For the text-containing cell, return its midpoint in (x, y) coordinate format. 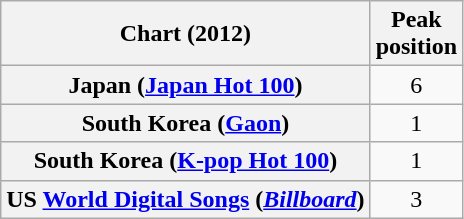
South Korea (K-pop Hot 100) (186, 161)
US World Digital Songs (Billboard) (186, 199)
South Korea (Gaon) (186, 123)
3 (416, 199)
Peakposition (416, 34)
Chart (2012) (186, 34)
Japan (Japan Hot 100) (186, 85)
6 (416, 85)
